Pinpoint the cell where the given text exists, returning its (x, y) midpoint coordinate. 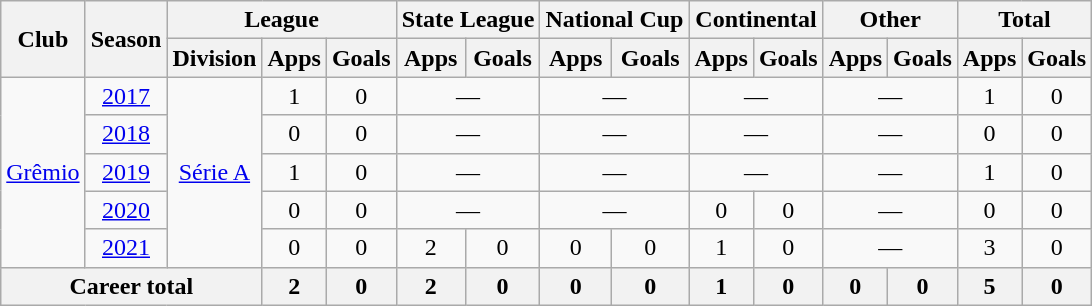
National Cup (614, 20)
2018 (126, 134)
Grêmio (43, 172)
Total (1024, 20)
Division (214, 58)
2020 (126, 210)
2017 (126, 96)
2019 (126, 172)
2021 (126, 248)
Club (43, 39)
5 (989, 286)
League (282, 20)
Série A (214, 172)
Continental (756, 20)
Season (126, 39)
3 (989, 248)
State League (468, 20)
Career total (132, 286)
Other (890, 20)
